Locate the cell with the specified text and output its [X, Y] center coordinate. 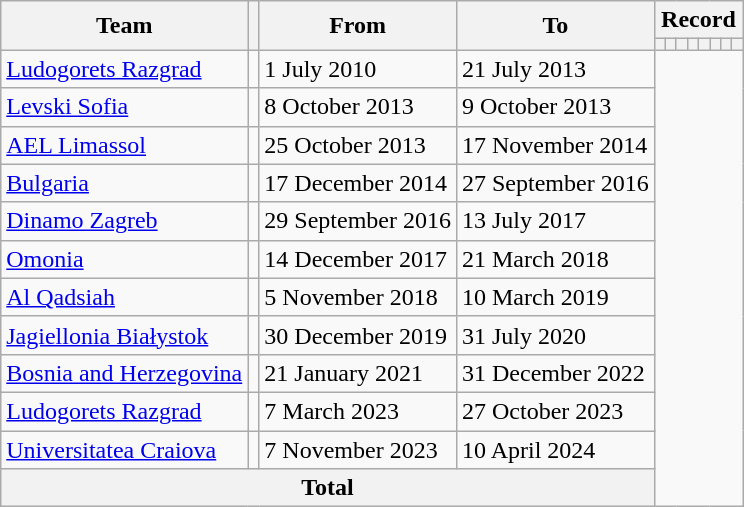
14 December 2017 [358, 259]
Universitatea Craiova [124, 449]
13 July 2017 [555, 221]
1 July 2010 [358, 69]
17 November 2014 [555, 145]
Team [124, 26]
7 November 2023 [358, 449]
Bosnia and Herzegovina [124, 373]
31 December 2022 [555, 373]
Total [328, 488]
Record [698, 20]
30 December 2019 [358, 335]
27 October 2023 [555, 411]
9 October 2013 [555, 107]
From [358, 26]
31 July 2020 [555, 335]
Dinamo Zagreb [124, 221]
27 September 2016 [555, 183]
Bulgaria [124, 183]
Jagiellonia Białystok [124, 335]
Levski Sofia [124, 107]
10 March 2019 [555, 297]
7 March 2023 [358, 411]
21 January 2021 [358, 373]
8 October 2013 [358, 107]
To [555, 26]
25 October 2013 [358, 145]
Al Qadsiah [124, 297]
AEL Limassol [124, 145]
17 December 2014 [358, 183]
5 November 2018 [358, 297]
21 July 2013 [555, 69]
Omonia [124, 259]
21 March 2018 [555, 259]
10 April 2024 [555, 449]
29 September 2016 [358, 221]
